Extract the (x, y) coordinate from the center of the cell holding the provided text.  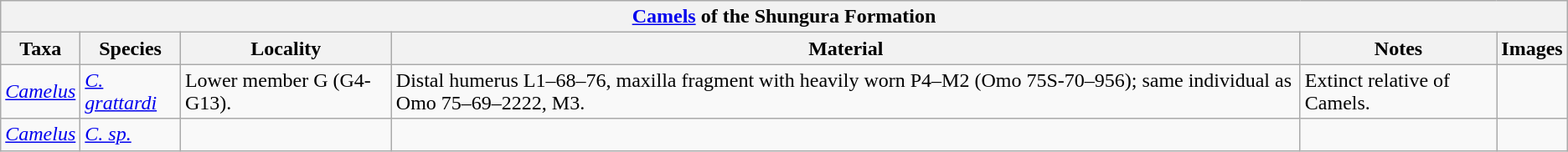
C. sp. (131, 134)
Material (846, 48)
Camels of the Shungura Formation (784, 17)
Images (1532, 48)
C. grattardi (131, 92)
Extinct relative of Camels. (1399, 92)
Notes (1399, 48)
Taxa (40, 48)
Lower member G (G4-G13). (286, 92)
Locality (286, 48)
Species (131, 48)
Distal humerus L1–68–76, maxilla fragment with heavily worn P4–M2 (Omo 75S-70–956); same individual as Omo 75–69–2222, M3. (846, 92)
